Return the (x, y) coordinate for the center point of the cell that contains the specified text.  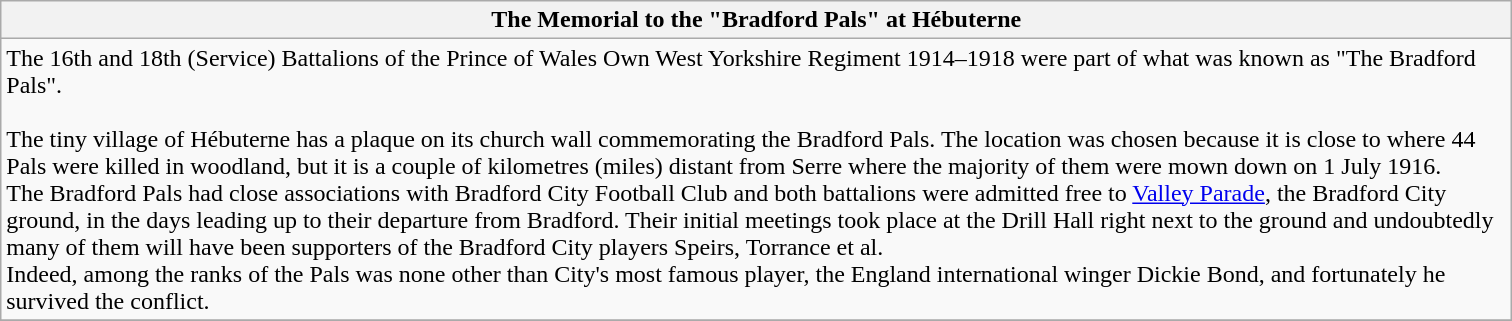
The Memorial to the "Bradford Pals" at Hébuterne (756, 20)
